Output the (x, y) coordinate of the center of the cell containing the given text.  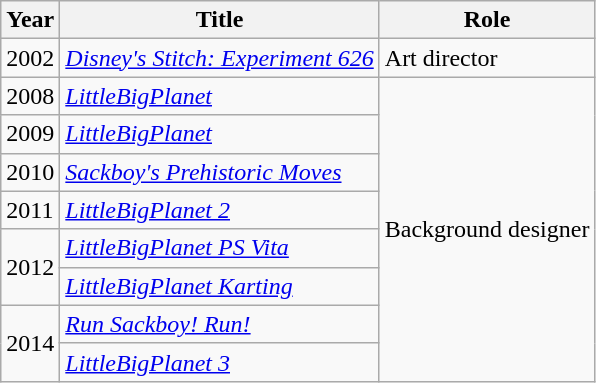
Year (30, 20)
LittleBigPlanet 2 (220, 210)
Disney's Stitch: Experiment 626 (220, 58)
Background designer (487, 229)
Title (220, 20)
2010 (30, 172)
Role (487, 20)
2008 (30, 96)
Art director (487, 58)
2009 (30, 134)
Sackboy's Prehistoric Moves (220, 172)
LittleBigPlanet 3 (220, 362)
2011 (30, 210)
LittleBigPlanet PS Vita (220, 248)
LittleBigPlanet Karting (220, 286)
Run Sackboy! Run! (220, 324)
2002 (30, 58)
2014 (30, 343)
2012 (30, 267)
